Output the (x, y) coordinate of the center of the cell containing the given text.  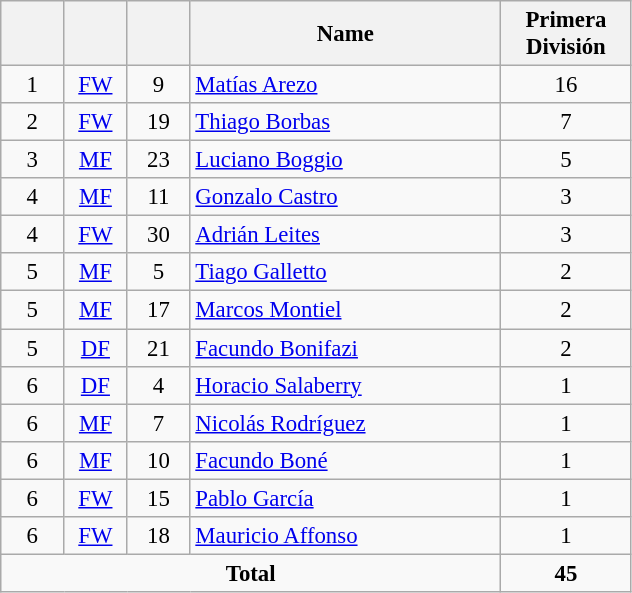
45 (566, 573)
Luciano Boggio (346, 160)
Adrián Leites (346, 235)
Facundo Bonifazi (346, 348)
Thiago Borbas (346, 122)
Mauricio Affonso (346, 536)
Nicolás Rodríguez (346, 423)
10 (158, 460)
Matías Arezo (346, 85)
Tiago Galletto (346, 273)
19 (158, 122)
Horacio Salaberry (346, 385)
11 (158, 197)
Marcos Montiel (346, 310)
Pablo García (346, 498)
Primera División (566, 34)
Total (251, 573)
Facundo Boné (346, 460)
30 (158, 235)
17 (158, 310)
23 (158, 160)
15 (158, 498)
9 (158, 85)
18 (158, 536)
Gonzalo Castro (346, 197)
21 (158, 348)
16 (566, 85)
Name (346, 34)
